From the cell containing the given text, extract its center point as [x, y] coordinate. 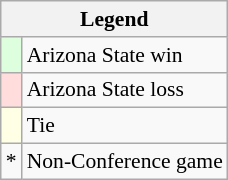
Non-Conference game [125, 162]
Legend [114, 19]
Arizona State win [125, 55]
Tie [125, 126]
Arizona State loss [125, 90]
* [12, 162]
